Extract the (x, y) coordinate from the center of the cell holding the provided text.  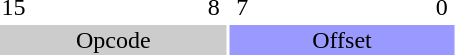
Offset (342, 40)
Opcode (113, 40)
